Find where the given text appears and provide that cell's center as [X, Y] coordinate. 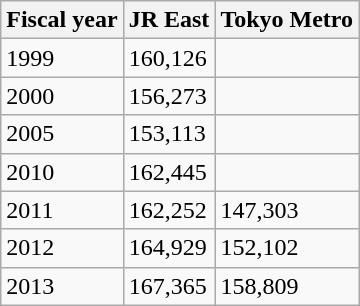
1999 [62, 58]
Tokyo Metro [287, 20]
2013 [62, 286]
147,303 [287, 210]
160,126 [169, 58]
162,252 [169, 210]
2005 [62, 134]
Fiscal year [62, 20]
2012 [62, 248]
JR East [169, 20]
2000 [62, 96]
152,102 [287, 248]
164,929 [169, 248]
162,445 [169, 172]
158,809 [287, 286]
153,113 [169, 134]
167,365 [169, 286]
2011 [62, 210]
2010 [62, 172]
156,273 [169, 96]
